Scan for the cell matching the given text and deliver its (X, Y) coordinate at center. 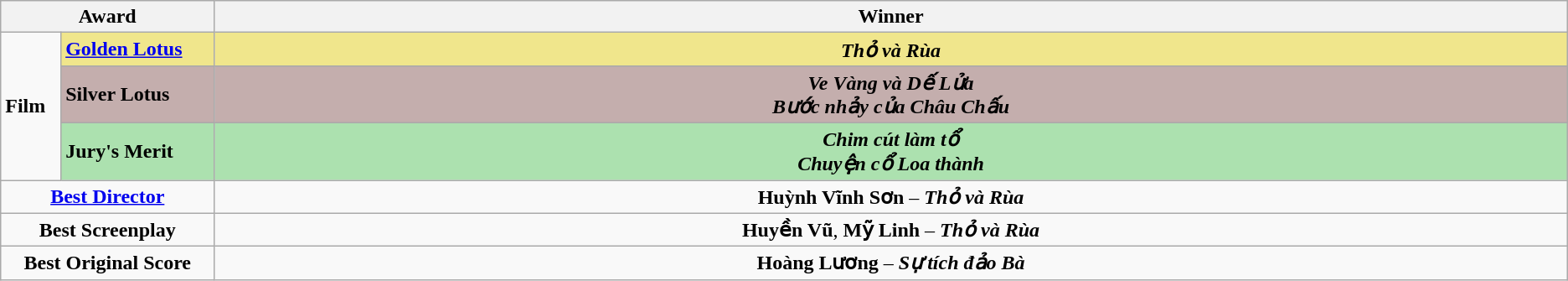
Best Director (107, 196)
Best Original Score (107, 263)
Award (107, 17)
Film (31, 107)
Golden Lotus (137, 49)
Chim cút làm tổChuyện cổ Loa thành (891, 151)
Silver Lotus (137, 94)
Hoàng Lương – Sự tích đảo Bà (891, 263)
Huyền Vũ, Mỹ Linh – Thỏ và Rùa (891, 230)
Winner (891, 17)
Best Screenplay (107, 230)
Jury's Merit (137, 151)
Thỏ và Rùa (891, 49)
Huỳnh Vĩnh Sơn – Thỏ và Rùa (891, 196)
Ve Vàng và Dế LửaBước nhảy của Châu Chấu (891, 94)
